Return [x, y] of the center of cell containing provided text 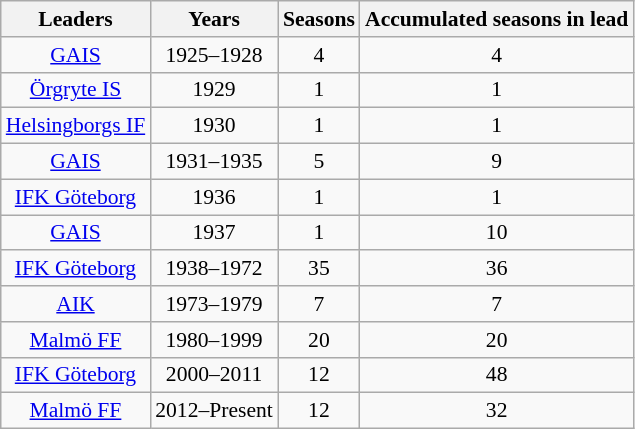
1938–1972 [214, 269]
2000–2011 [214, 375]
10 [496, 233]
1973–1979 [214, 304]
Seasons [319, 19]
Leaders [76, 19]
32 [496, 411]
AIK [76, 304]
2012–Present [214, 411]
1929 [214, 90]
36 [496, 269]
1937 [214, 233]
9 [496, 162]
1930 [214, 126]
Accumulated seasons in lead [496, 19]
1936 [214, 197]
48 [496, 375]
1931–1935 [214, 162]
Örgryte IS [76, 90]
5 [319, 162]
Helsingborgs IF [76, 126]
1980–1999 [214, 340]
Years [214, 19]
1925–1928 [214, 55]
35 [319, 269]
